Scan for the cell matching the given text and deliver its (X, Y) coordinate at center. 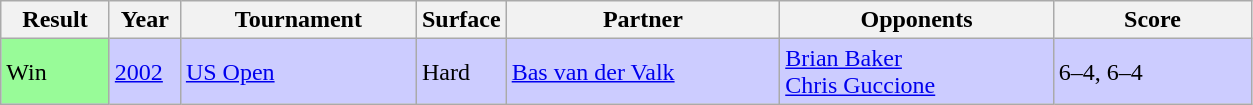
2002 (144, 72)
6–4, 6–4 (1152, 72)
Brian Baker Chris Guccione (917, 72)
Opponents (917, 20)
Year (144, 20)
Result (56, 20)
Surface (461, 20)
Hard (461, 72)
US Open (298, 72)
Score (1152, 20)
Tournament (298, 20)
Bas van der Valk (643, 72)
Partner (643, 20)
Win (56, 72)
